Locate the cell with the specified text and output its (X, Y) center coordinate. 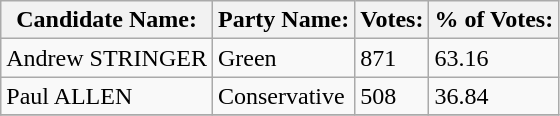
63.16 (494, 58)
Green (283, 58)
871 (392, 58)
508 (392, 96)
Paul ALLEN (107, 96)
Party Name: (283, 20)
Candidate Name: (107, 20)
Andrew STRINGER (107, 58)
Votes: (392, 20)
36.84 (494, 96)
Conservative (283, 96)
% of Votes: (494, 20)
